For the text-containing cell, return its midpoint in [X, Y] coordinate format. 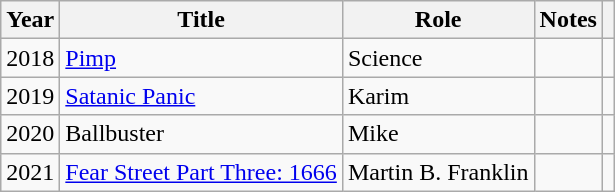
2019 [30, 96]
Notes [568, 20]
Mike [438, 134]
Pimp [202, 58]
Title [202, 20]
Ballbuster [202, 134]
Science [438, 58]
Fear Street Part Three: 1666 [202, 172]
Role [438, 20]
Martin B. Franklin [438, 172]
2020 [30, 134]
2018 [30, 58]
Karim [438, 96]
Satanic Panic [202, 96]
Year [30, 20]
2021 [30, 172]
